Return [x, y] of the center of cell containing provided text 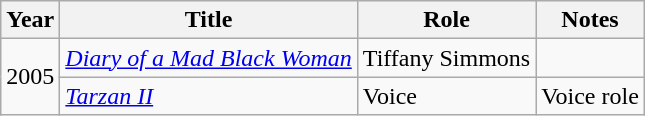
Year [30, 20]
Notes [590, 20]
Tiffany Simmons [446, 58]
Title [208, 20]
Voice [446, 96]
2005 [30, 77]
Diary of a Mad Black Woman [208, 58]
Tarzan II [208, 96]
Voice role [590, 96]
Role [446, 20]
